Find where the given text appears and provide that cell's center as [x, y] coordinate. 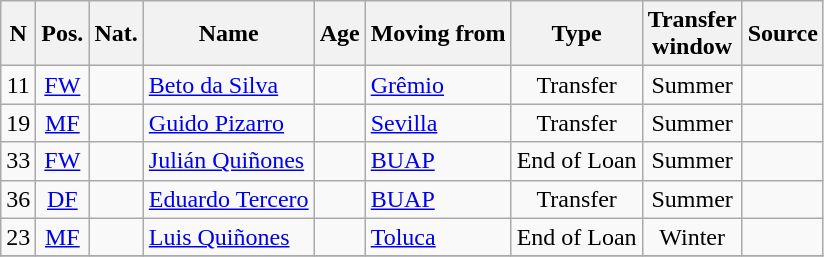
Moving from [438, 34]
Sevilla [438, 123]
Luis Quiñones [228, 237]
Winter [692, 237]
Nat. [116, 34]
DF [62, 199]
Name [228, 34]
Pos. [62, 34]
Eduardo Tercero [228, 199]
Julián Quiñones [228, 161]
19 [18, 123]
36 [18, 199]
Beto da Silva [228, 85]
Grêmio [438, 85]
N [18, 34]
Toluca [438, 237]
Transferwindow [692, 34]
Type [576, 34]
Age [340, 34]
11 [18, 85]
33 [18, 161]
Source [782, 34]
Guido Pizarro [228, 123]
23 [18, 237]
